Search for the cell housing the specified text and yield its [x, y] center coordinate. 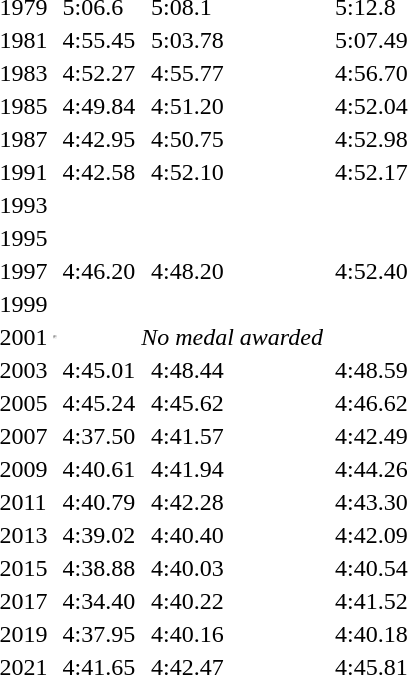
4:48.44 [238, 370]
4:40.16 [238, 634]
4:48.20 [238, 271]
4:34.40 [99, 601]
4:46.20 [99, 271]
4:50.75 [238, 139]
4:51.20 [238, 106]
4:45.24 [99, 403]
4:45.62 [238, 403]
4:52.27 [99, 73]
4:40.40 [238, 535]
4:49.84 [99, 106]
4:37.95 [99, 634]
4:55.77 [238, 73]
4:41.94 [238, 469]
4:55.45 [99, 40]
4:39.02 [99, 535]
4:37.50 [99, 436]
4:41.57 [238, 436]
4:45.01 [99, 370]
4:40.79 [99, 502]
5:03.78 [238, 40]
4:40.61 [99, 469]
4:38.88 [99, 568]
4:40.03 [238, 568]
4:42.28 [238, 502]
4:40.22 [238, 601]
No medal awarded [232, 337]
4:42.95 [99, 139]
4:52.10 [238, 172]
4:42.58 [99, 172]
